Detect which cell encompasses the target text, then output its (X, Y) center coordinate. 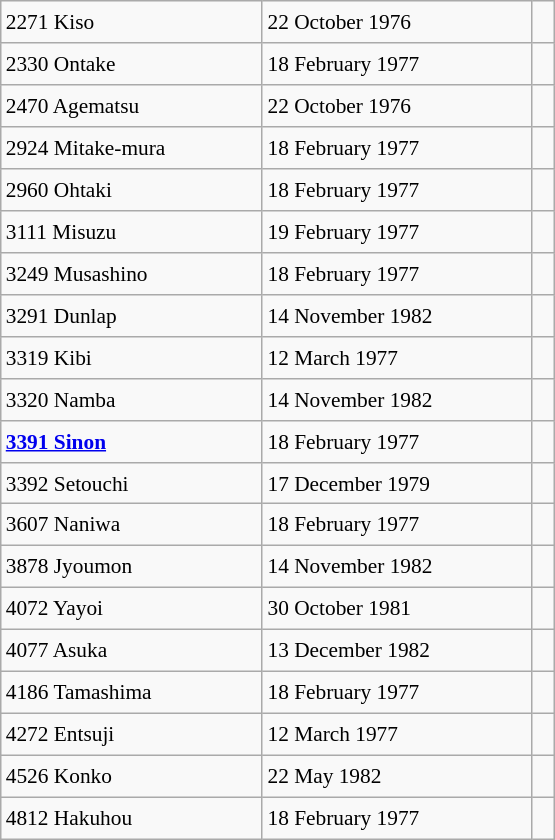
2960 Ohtaki (132, 190)
4526 Konko (132, 776)
4072 Yayoi (132, 609)
2924 Mitake-mura (132, 148)
2330 Ontake (132, 64)
2271 Kiso (132, 22)
3878 Jyoumon (132, 567)
4077 Asuka (132, 651)
4812 Hakuhou (132, 818)
3111 Misuzu (132, 232)
3391 Sinon (132, 441)
30 October 1981 (397, 609)
3607 Naniwa (132, 525)
4272 Entsuji (132, 735)
3392 Setouchi (132, 483)
17 December 1979 (397, 483)
19 February 1977 (397, 232)
2470 Agematsu (132, 106)
3320 Namba (132, 399)
3249 Musashino (132, 274)
22 May 1982 (397, 776)
3319 Kibi (132, 357)
3291 Dunlap (132, 315)
13 December 1982 (397, 651)
4186 Tamashima (132, 693)
